From the cell containing the given text, extract its center point as [X, Y] coordinate. 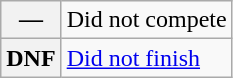
DNF [31, 58]
— [31, 20]
Did not finish [146, 58]
Did not compete [146, 20]
